Locate the cell with the specified text and output its [X, Y] center coordinate. 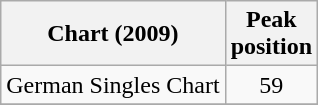
59 [271, 85]
Chart (2009) [113, 34]
German Singles Chart [113, 85]
Peakposition [271, 34]
